Pinpoint the cell where the given text exists, returning its [X, Y] midpoint coordinate. 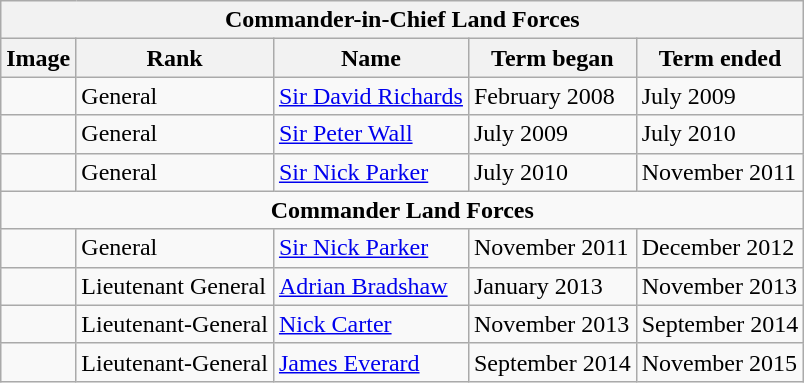
February 2008 [552, 96]
Name [370, 58]
January 2013 [552, 286]
Commander Land Forces [402, 210]
Term ended [720, 58]
James Everard [370, 362]
Lieutenant General [175, 286]
Image [38, 58]
Nick Carter [370, 324]
Adrian Bradshaw [370, 286]
Rank [175, 58]
Commander-in-Chief Land Forces [402, 20]
November 2015 [720, 362]
Term began [552, 58]
December 2012 [720, 248]
Sir Peter Wall [370, 134]
Sir David Richards [370, 96]
